Pinpoint the cell where the given text exists, returning its [X, Y] midpoint coordinate. 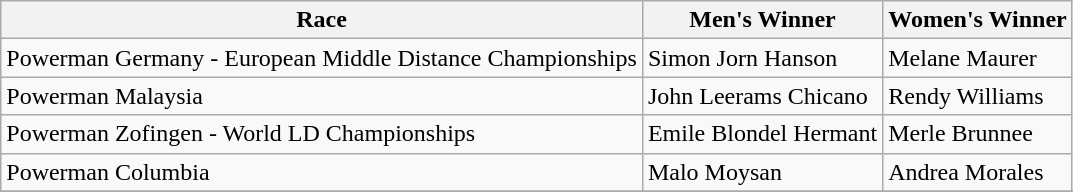
Women's Winner [978, 20]
Melane Maurer [978, 58]
Powerman Zofingen - World LD Championships [322, 134]
Simon Jorn Hanson [762, 58]
Malo Moysan [762, 172]
Emile Blondel Hermant [762, 134]
Powerman Germany - European Middle Distance Championships [322, 58]
Men's Winner [762, 20]
Race [322, 20]
Andrea Morales [978, 172]
John Leerams Chicano [762, 96]
Powerman Columbia [322, 172]
Rendy Williams [978, 96]
Merle Brunnee [978, 134]
Powerman Malaysia [322, 96]
